Capture the cell that displays the provided text and extract its [X, Y] central coordinate. 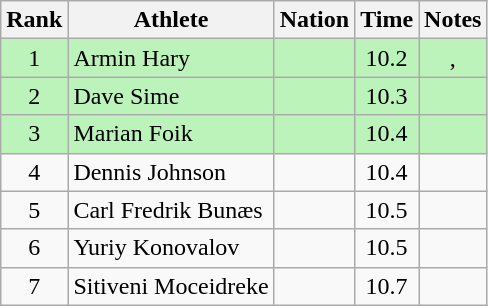
Nation [314, 20]
1 [34, 58]
4 [34, 172]
2 [34, 96]
Notes [453, 20]
Yuriy Konovalov [171, 248]
5 [34, 210]
Dave Sime [171, 96]
Armin Hary [171, 58]
10.7 [387, 286]
3 [34, 134]
Sitiveni Moceidreke [171, 286]
7 [34, 286]
Rank [34, 20]
, [453, 58]
10.2 [387, 58]
Carl Fredrik Bunæs [171, 210]
Marian Foik [171, 134]
Athlete [171, 20]
Dennis Johnson [171, 172]
10.3 [387, 96]
Time [387, 20]
6 [34, 248]
